Detect which cell encompasses the target text, then output its [X, Y] center coordinate. 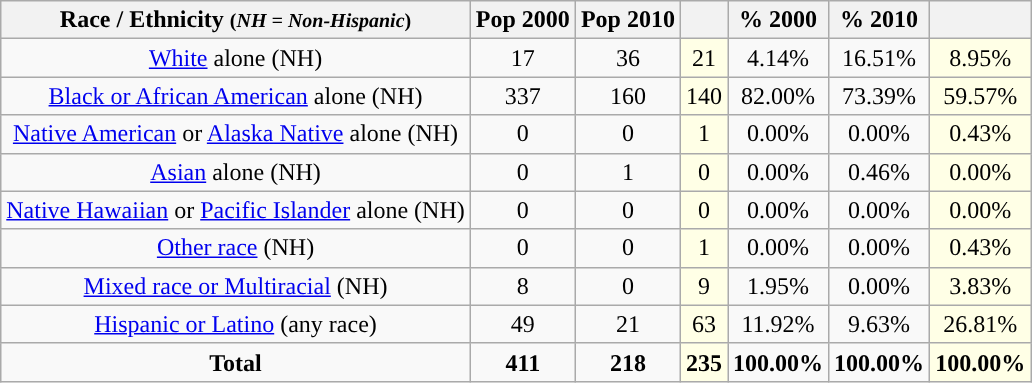
Other race (NH) [236, 248]
Black or African American alone (NH) [236, 96]
411 [522, 362]
160 [628, 96]
Native American or Alaska Native alone (NH) [236, 134]
8 [522, 286]
Hispanic or Latino (any race) [236, 324]
140 [704, 96]
Pop 2000 [522, 20]
82.00% [778, 96]
White alone (NH) [236, 58]
49 [522, 324]
4.14% [778, 58]
Mixed race or Multiracial (NH) [236, 286]
3.83% [980, 286]
0.46% [880, 172]
11.92% [778, 324]
Native Hawaiian or Pacific Islander alone (NH) [236, 210]
Pop 2010 [628, 20]
36 [628, 58]
235 [704, 362]
218 [628, 362]
% 2000 [778, 20]
16.51% [880, 58]
8.95% [980, 58]
Total [236, 362]
Asian alone (NH) [236, 172]
9.63% [880, 324]
1.95% [778, 286]
73.39% [880, 96]
Race / Ethnicity (NH = Non-Hispanic) [236, 20]
26.81% [980, 324]
337 [522, 96]
17 [522, 58]
59.57% [980, 96]
9 [704, 286]
63 [704, 324]
% 2010 [880, 20]
